Find where the given text appears and provide that cell's center as (X, Y) coordinate. 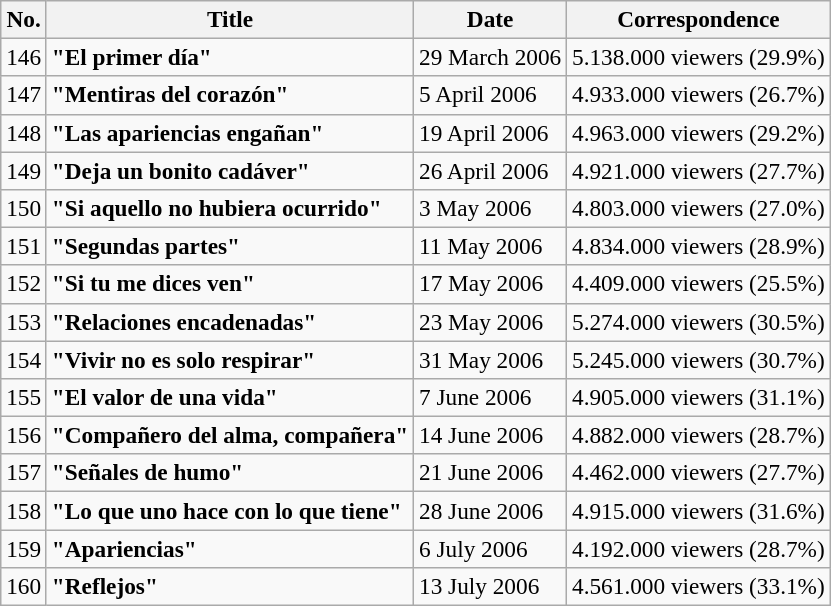
5.274.000 viewers (30.5%) (699, 322)
28 June 2006 (490, 510)
"Mentiras del corazón" (230, 95)
29 March 2006 (490, 57)
146 (24, 57)
153 (24, 322)
21 June 2006 (490, 473)
"Vivir no es solo respirar" (230, 359)
148 (24, 133)
No. (24, 19)
4.803.000 viewers (27.0%) (699, 208)
158 (24, 510)
"Segundas partes" (230, 246)
4.834.000 viewers (28.9%) (699, 246)
154 (24, 359)
"Relaciones encadenadas" (230, 322)
Title (230, 19)
149 (24, 170)
"Si tu me dices ven" (230, 284)
4.921.000 viewers (27.7%) (699, 170)
156 (24, 435)
17 May 2006 (490, 284)
151 (24, 246)
4.462.000 viewers (27.7%) (699, 473)
"Compañero del alma, compañera" (230, 435)
4.915.000 viewers (31.6%) (699, 510)
Correspondence (699, 19)
11 May 2006 (490, 246)
4.963.000 viewers (29.2%) (699, 133)
5 April 2006 (490, 95)
4.192.000 viewers (28.7%) (699, 548)
"Las apariencias engañan" (230, 133)
147 (24, 95)
4.882.000 viewers (28.7%) (699, 435)
150 (24, 208)
5.138.000 viewers (29.9%) (699, 57)
4.905.000 viewers (31.1%) (699, 397)
5.245.000 viewers (30.7%) (699, 359)
6 July 2006 (490, 548)
"Apariencias" (230, 548)
23 May 2006 (490, 322)
"Señales de humo" (230, 473)
152 (24, 284)
"El valor de una vida" (230, 397)
"Deja un bonito cadáver" (230, 170)
160 (24, 586)
3 May 2006 (490, 208)
157 (24, 473)
155 (24, 397)
4.933.000 viewers (26.7%) (699, 95)
31 May 2006 (490, 359)
26 April 2006 (490, 170)
4.409.000 viewers (25.5%) (699, 284)
7 June 2006 (490, 397)
Date (490, 19)
"Lo que uno hace con lo que tiene" (230, 510)
19 April 2006 (490, 133)
"El primer día" (230, 57)
159 (24, 548)
4.561.000 viewers (33.1%) (699, 586)
14 June 2006 (490, 435)
13 July 2006 (490, 586)
"Reflejos" (230, 586)
"Si aquello no hubiera ocurrido" (230, 208)
